Return [x, y] of the center of cell containing provided text 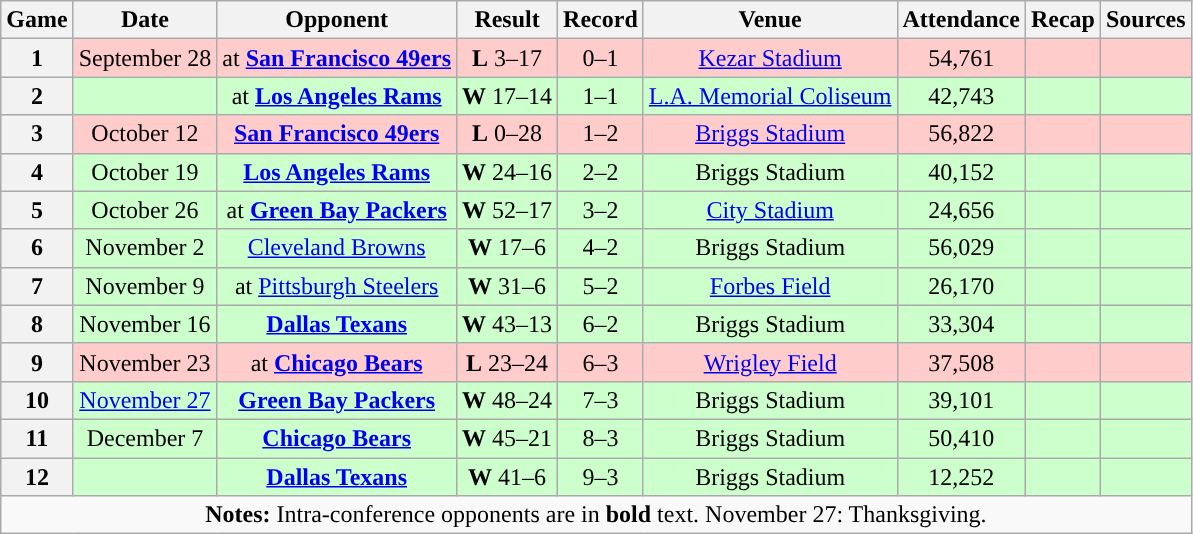
3 [37, 134]
October 12 [145, 134]
7 [37, 286]
October 26 [145, 210]
37,508 [961, 362]
W 17–14 [508, 96]
39,101 [961, 400]
October 19 [145, 172]
at Green Bay Packers [337, 210]
W 17–6 [508, 248]
9 [37, 362]
Cleveland Browns [337, 248]
November 2 [145, 248]
December 7 [145, 438]
San Francisco 49ers [337, 134]
26,170 [961, 286]
5–2 [601, 286]
2–2 [601, 172]
8 [37, 324]
Venue [770, 20]
6–3 [601, 362]
November 27 [145, 400]
W 24–16 [508, 172]
City Stadium [770, 210]
at Los Angeles Rams [337, 96]
W 48–24 [508, 400]
6–2 [601, 324]
42,743 [961, 96]
4–2 [601, 248]
9–3 [601, 477]
54,761 [961, 58]
at Pittsburgh Steelers [337, 286]
56,029 [961, 248]
Recap [1062, 20]
September 28 [145, 58]
5 [37, 210]
1–1 [601, 96]
2 [37, 96]
Kezar Stadium [770, 58]
W 31–6 [508, 286]
56,822 [961, 134]
10 [37, 400]
Result [508, 20]
Notes: Intra-conference opponents are in bold text. November 27: Thanksgiving. [596, 515]
Los Angeles Rams [337, 172]
50,410 [961, 438]
3–2 [601, 210]
L 23–24 [508, 362]
November 16 [145, 324]
W 45–21 [508, 438]
Wrigley Field [770, 362]
W 52–17 [508, 210]
Record [601, 20]
L.A. Memorial Coliseum [770, 96]
Attendance [961, 20]
W 41–6 [508, 477]
November 9 [145, 286]
40,152 [961, 172]
Forbes Field [770, 286]
1 [37, 58]
November 23 [145, 362]
L 0–28 [508, 134]
12,252 [961, 477]
6 [37, 248]
L 3–17 [508, 58]
at San Francisco 49ers [337, 58]
at Chicago Bears [337, 362]
11 [37, 438]
Green Bay Packers [337, 400]
Chicago Bears [337, 438]
0–1 [601, 58]
1–2 [601, 134]
12 [37, 477]
Date [145, 20]
W 43–13 [508, 324]
7–3 [601, 400]
24,656 [961, 210]
33,304 [961, 324]
8–3 [601, 438]
Game [37, 20]
Sources [1146, 20]
4 [37, 172]
Opponent [337, 20]
